Locate the cell with the specified text and output its (X, Y) center coordinate. 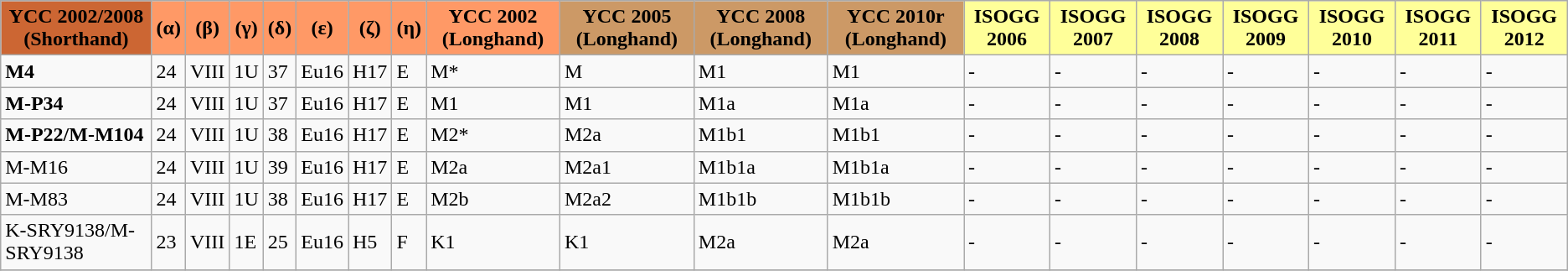
ISOGG 2010 (1352, 29)
YCC 2005 (Longhand) (627, 29)
ISOGG 2006 (1007, 29)
M2b (493, 199)
M* (493, 71)
(ζ) (370, 29)
25 (280, 242)
YCC 2002 (Longhand) (493, 29)
YCC 2002/2008 (Shorthand) (76, 29)
ISOGG 2008 (1179, 29)
M4 (76, 71)
M2* (493, 135)
M (627, 71)
(ε) (322, 29)
(γ) (246, 29)
ISOGG 2011 (1437, 29)
(η) (409, 29)
H5 (370, 242)
K-SRY9138/M-SRY9138 (76, 242)
M2a2 (627, 199)
YCC 2010r (Longhand) (895, 29)
ISOGG 2012 (1524, 29)
39 (280, 167)
(β) (207, 29)
M-P34 (76, 103)
M-P22/M-M104 (76, 135)
M2a1 (627, 167)
M-M83 (76, 199)
(α) (168, 29)
(δ) (280, 29)
M-M16 (76, 167)
ISOGG 2009 (1266, 29)
1E (246, 242)
YCC 2008 (Longhand) (761, 29)
ISOGG 2007 (1094, 29)
23 (168, 242)
F (409, 242)
